Locate the cell with the specified text and output its [X, Y] center coordinate. 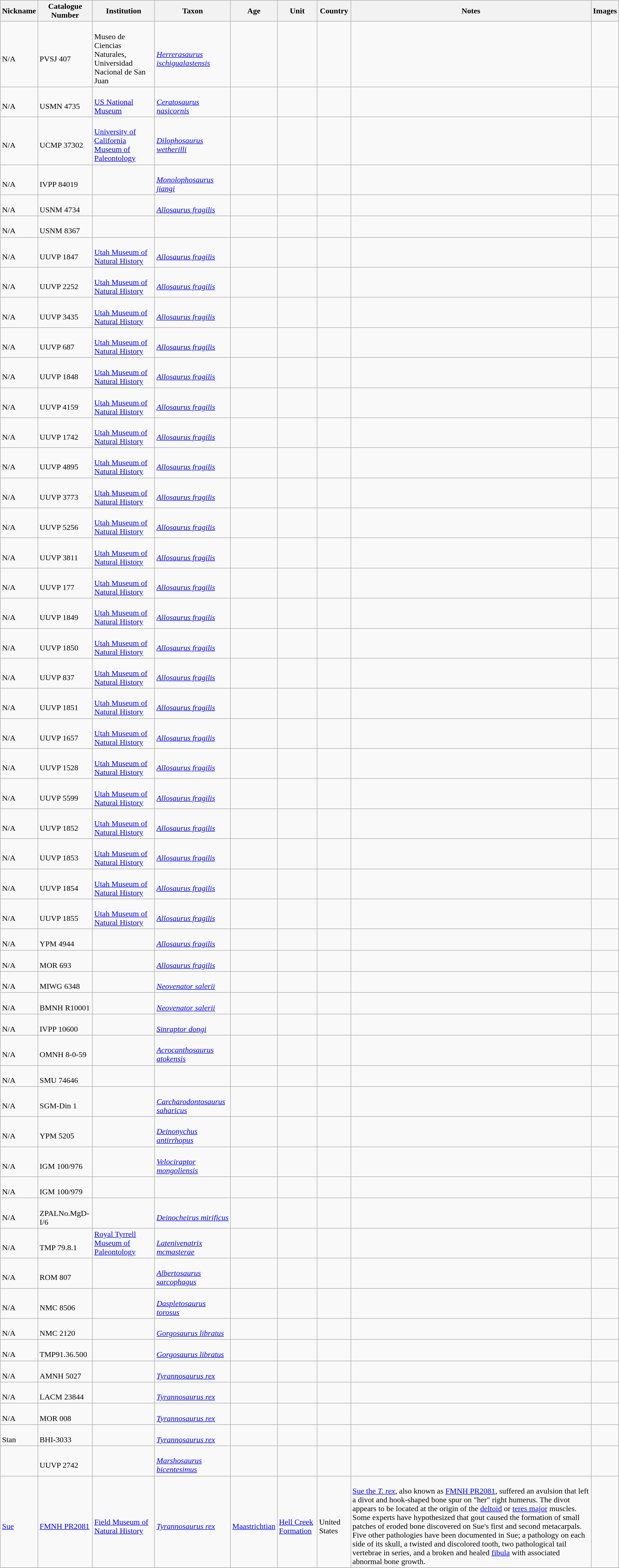
MOR 693 [65, 961]
Daspletosaurus torosus [193, 1303]
Stan [19, 1435]
UUVP 4159 [65, 402]
UUVP 1847 [65, 252]
UUVP 5256 [65, 523]
UUVP 1849 [65, 613]
FMNH PR2081 [65, 1522]
Deinocheirus mirificus [193, 1213]
Royal Tyrrell Museum of Paleontology [123, 1243]
UUVP 1850 [65, 643]
NMC 2120 [65, 1329]
US National Museum [123, 102]
UUVP 1853 [65, 854]
UUVP 3435 [65, 312]
OMNH 8-0-59 [65, 1050]
ZPALNo.MgD-I/6 [65, 1213]
BMNH R10001 [65, 1004]
Notes [471, 11]
Institution [123, 11]
Herrerasaurus ischigualastensis [193, 54]
Marshosaurus bicentesimus [193, 1461]
SGM-Din 1 [65, 1102]
YPM 5205 [65, 1132]
UUVP 177 [65, 583]
Museo de Ciencias Naturales, Universidad Nacional de San Juan [123, 54]
USMN 4735 [65, 102]
Dilophosaurus wetherilli [193, 141]
Sinraptor dongi [193, 1024]
NMC 8506 [65, 1303]
UUVP 1528 [65, 763]
IVPP 84019 [65, 180]
USNM 8367 [65, 227]
BHI-3033 [65, 1435]
Ceratosaurus nasicornis [193, 102]
UUVP 2742 [65, 1461]
Albertosaurus sarcophagus [193, 1273]
UCMP 37302 [65, 141]
ROM 807 [65, 1273]
Taxon [193, 11]
UUVP 837 [65, 673]
UUVP 1855 [65, 914]
Country [334, 11]
TMP91.36.500 [65, 1350]
Images [605, 11]
UUVP 687 [65, 342]
UUVP 1852 [65, 824]
Sue [19, 1522]
Unit [297, 11]
UUVP 1657 [65, 733]
PVSJ 407 [65, 54]
SMU 74646 [65, 1076]
UUVP 1742 [65, 433]
Acrocanthosaurus atokensis [193, 1050]
AMNH 5027 [65, 1371]
IGM 100/979 [65, 1187]
Maastrichtian [254, 1522]
Carcharodontosaurus saharicus [193, 1102]
Latenivenatrix mcmasterae [193, 1243]
MOR 008 [65, 1414]
UUVP 2252 [65, 282]
Field Museum of Natural History [123, 1522]
LACM 23844 [65, 1393]
UUVP 4895 [65, 463]
Nickname [19, 11]
United States [334, 1522]
UUVP 3811 [65, 553]
YPM 4944 [65, 939]
UUVP 5599 [65, 793]
Catalogue Number [65, 11]
Hell Creek Formation [297, 1522]
UUVP 1848 [65, 372]
TMP 79.8.1 [65, 1243]
MIWG 6348 [65, 982]
IVPP 10600 [65, 1024]
USNM 4734 [65, 205]
UUVP 3773 [65, 493]
IGM 100/976 [65, 1162]
UUVP 1851 [65, 703]
Monolophosaurus jiangi [193, 180]
University of California Museum of Paleontology [123, 141]
UUVP 1854 [65, 884]
Deinonychus antirrhopus [193, 1132]
Age [254, 11]
Velociraptor mongoliensis [193, 1162]
